For the text-containing cell, return its midpoint in (x, y) coordinate format. 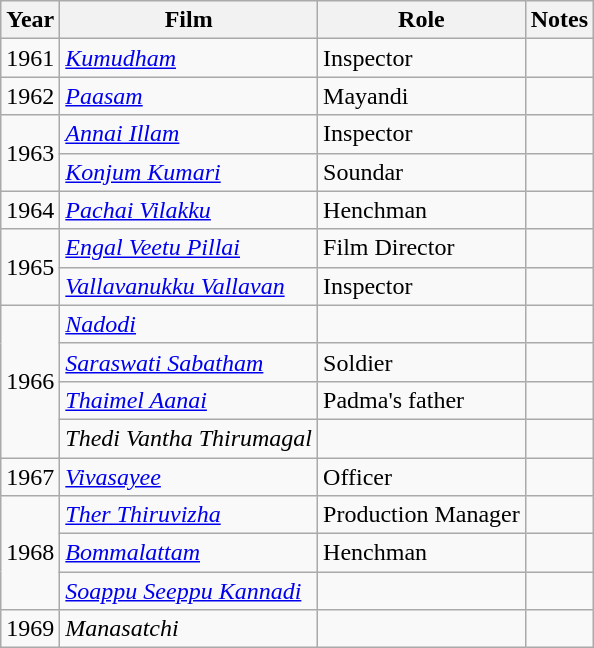
1967 (30, 477)
Soldier (422, 362)
Thaimel Aanai (189, 400)
1962 (30, 96)
Mayandi (422, 96)
Annai Illam (189, 134)
Film (189, 20)
Production Manager (422, 515)
Vivasayee (189, 477)
Konjum Kumari (189, 172)
Ther Thiruvizha (189, 515)
1966 (30, 381)
Role (422, 20)
Kumudham (189, 58)
Thedi Vantha Thirumagal (189, 438)
Notes (559, 20)
Vallavanukku Vallavan (189, 286)
Nadodi (189, 324)
Padma's father (422, 400)
Engal Veetu Pillai (189, 248)
1961 (30, 58)
1968 (30, 553)
Bommalattam (189, 553)
Year (30, 20)
Officer (422, 477)
Soappu Seeppu Kannadi (189, 591)
Pachai Vilakku (189, 210)
Film Director (422, 248)
1969 (30, 629)
1963 (30, 153)
1964 (30, 210)
Manasatchi (189, 629)
Paasam (189, 96)
1965 (30, 267)
Soundar (422, 172)
Saraswati Sabatham (189, 362)
